For the text-containing cell, return its midpoint in [X, Y] coordinate format. 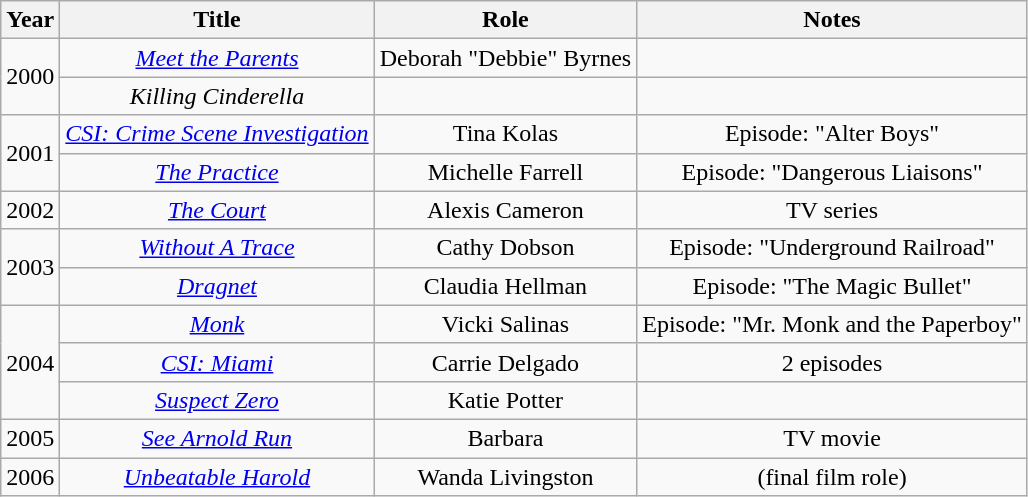
Year [30, 20]
Episode: "The Magic Bullet" [832, 286]
TV series [832, 210]
Episode: "Underground Railroad" [832, 248]
Katie Potter [506, 400]
The Practice [217, 172]
Tina Kolas [506, 134]
2001 [30, 153]
Notes [832, 20]
Title [217, 20]
Dragnet [217, 286]
Carrie Delgado [506, 362]
2000 [30, 77]
Episode: "Dangerous Liaisons" [832, 172]
Claudia Hellman [506, 286]
2 episodes [832, 362]
2002 [30, 210]
2005 [30, 438]
Without A Trace [217, 248]
Michelle Farrell [506, 172]
CSI: Miami [217, 362]
(final film role) [832, 477]
Alexis Cameron [506, 210]
2006 [30, 477]
Monk [217, 324]
The Court [217, 210]
Barbara [506, 438]
Wanda Livingston [506, 477]
2003 [30, 267]
See Arnold Run [217, 438]
Episode: "Mr. Monk and the Paperboy" [832, 324]
TV movie [832, 438]
Vicki Salinas [506, 324]
Killing Cinderella [217, 96]
Role [506, 20]
Episode: "Alter Boys" [832, 134]
Suspect Zero [217, 400]
Meet the Parents [217, 58]
Cathy Dobson [506, 248]
CSI: Crime Scene Investigation [217, 134]
Deborah "Debbie" Byrnes [506, 58]
Unbeatable Harold [217, 477]
2004 [30, 362]
